Output the [X, Y] coordinate of the center of the cell containing the given text.  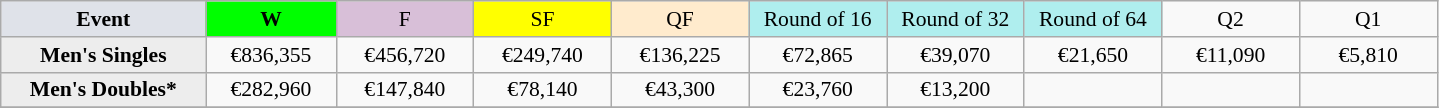
€282,960 [271, 90]
€21,650 [1093, 55]
Round of 64 [1093, 19]
€136,225 [680, 55]
Event [104, 19]
Q2 [1231, 19]
F [405, 19]
€836,355 [271, 55]
SF [543, 19]
€5,810 [1368, 55]
€23,760 [818, 90]
€11,090 [1231, 55]
W [271, 19]
€39,070 [955, 55]
€72,865 [818, 55]
€78,140 [543, 90]
Men's Doubles* [104, 90]
QF [680, 19]
Q1 [1368, 19]
€456,720 [405, 55]
€147,840 [405, 90]
Men's Singles [104, 55]
€13,200 [955, 90]
€249,740 [543, 55]
€43,300 [680, 90]
Round of 16 [818, 19]
Round of 32 [955, 19]
